Determine the (x, y) coordinate at the center of the cell enclosing the given text.  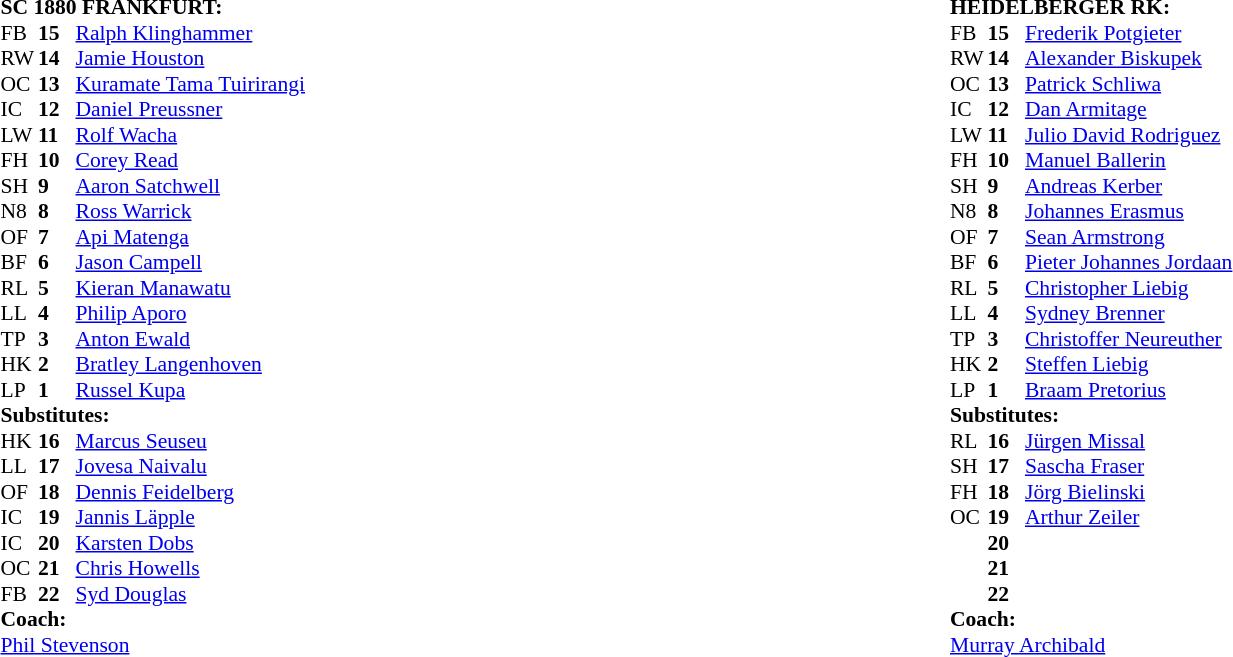
Karsten Dobs (191, 543)
Kieran Manawatu (191, 288)
Steffen Liebig (1128, 365)
Marcus Seuseu (191, 441)
Corey Read (191, 161)
Bratley Langenhoven (191, 365)
Alexander Biskupek (1128, 59)
Sydney Brenner (1128, 313)
Patrick Schliwa (1128, 84)
Jannis Läpple (191, 517)
Rolf Wacha (191, 135)
Frederik Potgieter (1128, 33)
Jörg Bielinski (1128, 492)
Jason Campell (191, 263)
Chris Howells (191, 569)
Dan Armitage (1128, 109)
Syd Douglas (191, 594)
Ross Warrick (191, 211)
Manuel Ballerin (1128, 161)
Jovesa Naivalu (191, 467)
Jamie Houston (191, 59)
Ralph Klinghammer (191, 33)
Christoffer Neureuther (1128, 339)
Andreas Kerber (1128, 186)
Anton Ewald (191, 339)
Sascha Fraser (1128, 467)
Dennis Feidelberg (191, 492)
Philip Aporo (191, 313)
Sean Armstrong (1128, 237)
Christopher Liebig (1128, 288)
Aaron Satchwell (191, 186)
Braam Pretorius (1128, 390)
Api Matenga (191, 237)
Julio David Rodriguez (1128, 135)
Pieter Johannes Jordaan (1128, 263)
Johannes Erasmus (1128, 211)
Daniel Preussner (191, 109)
Jürgen Missal (1128, 441)
Arthur Zeiler (1128, 517)
Russel Kupa (191, 390)
Kuramate Tama Tuirirangi (191, 84)
